Return the [X, Y] coordinate for the center point of the cell that contains the specified text.  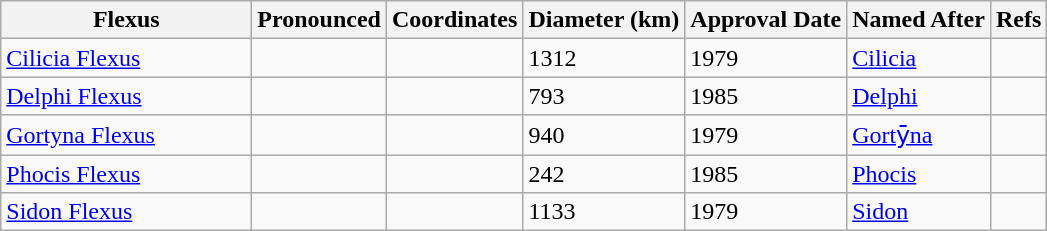
940 [604, 135]
Named After [919, 20]
Coordinates [454, 20]
Delphi [919, 96]
Delphi Flexus [126, 96]
793 [604, 96]
Gortȳna [919, 135]
Cilicia Flexus [126, 58]
Phocis [919, 173]
Sidon [919, 212]
Refs [1018, 20]
Flexus [126, 20]
1312 [604, 58]
Approval Date [766, 20]
Cilicia [919, 58]
Phocis Flexus [126, 173]
1133 [604, 212]
242 [604, 173]
Gortyna Flexus [126, 135]
Pronounced [320, 20]
Diameter (km) [604, 20]
Sidon Flexus [126, 212]
